Provide the (X, Y) coordinate of the cell's center where the given text is located.  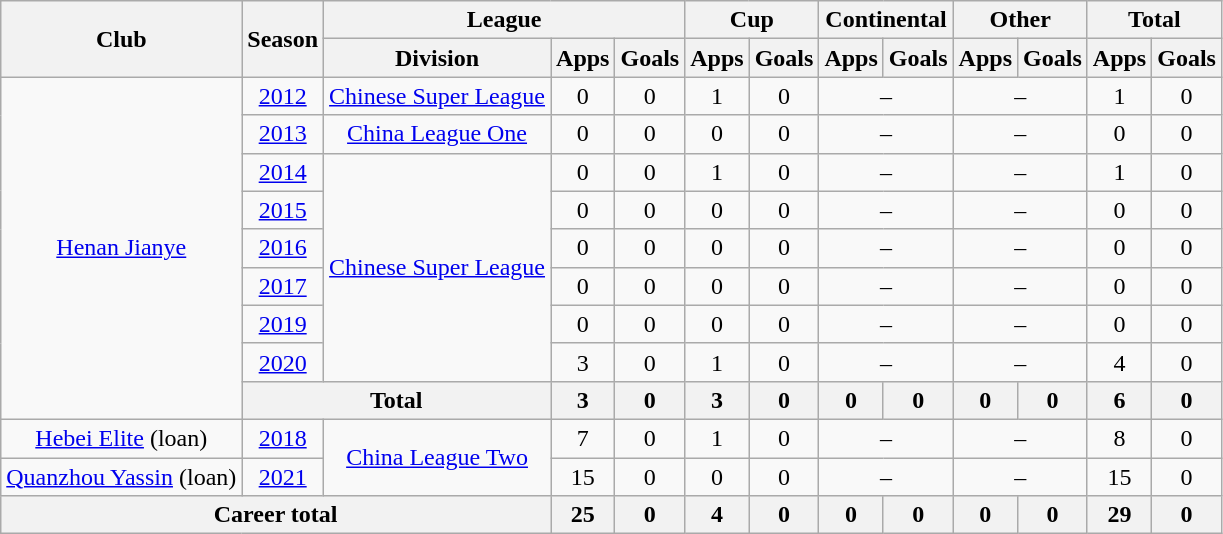
25 (583, 515)
2015 (283, 210)
8 (1119, 438)
2020 (283, 362)
Other (1020, 20)
China League Two (438, 457)
2016 (283, 248)
Hebei Elite (loan) (122, 438)
2019 (283, 324)
China League One (438, 134)
2021 (283, 477)
7 (583, 438)
Henan Jianye (122, 248)
2013 (283, 134)
2018 (283, 438)
Season (283, 39)
6 (1119, 400)
League (504, 20)
Club (122, 39)
Cup (752, 20)
Division (438, 58)
Career total (276, 515)
2017 (283, 286)
2014 (283, 172)
Quanzhou Yassin (loan) (122, 477)
2012 (283, 96)
29 (1119, 515)
Continental (886, 20)
